Return (x, y) of the center of cell containing provided text 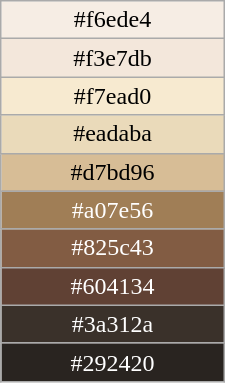
#3a312a (113, 324)
#eadaba (113, 134)
#f7ead0 (113, 96)
#292420 (113, 362)
#d7bd96 (113, 172)
#604134 (113, 286)
#a07e56 (113, 210)
#825c43 (113, 248)
#f6ede4 (113, 20)
#f3e7db (113, 58)
